Detect which cell encompasses the target text, then output its [x, y] center coordinate. 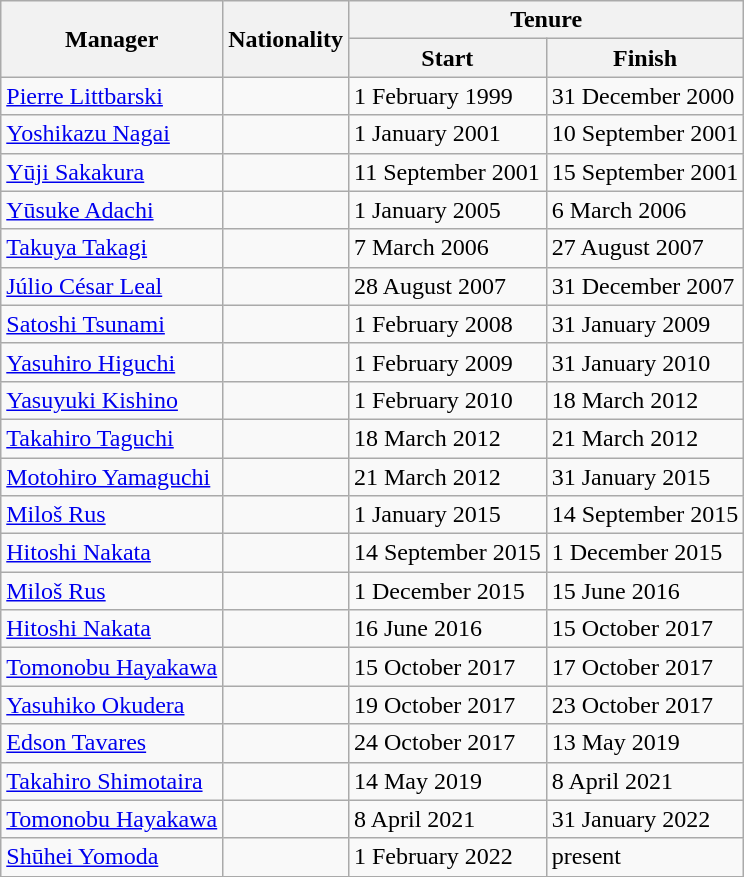
Yūsuke Adachi [112, 210]
1 February 2022 [447, 857]
7 March 2006 [447, 248]
16 June 2016 [447, 629]
Motohiro Yamaguchi [112, 477]
27 August 2007 [645, 248]
Yasuhiko Okudera [112, 705]
Takuya Takagi [112, 248]
Satoshi Tsunami [112, 324]
31 December 2000 [645, 96]
31 January 2022 [645, 819]
Finish [645, 58]
19 October 2017 [447, 705]
Tenure [546, 20]
Start [447, 58]
1 January 2005 [447, 210]
1 February 2008 [447, 324]
1 January 2001 [447, 134]
Yasuhiro Higuchi [112, 362]
Yūji Sakakura [112, 172]
Nationality [286, 39]
Manager [112, 39]
Edson Tavares [112, 743]
31 January 2015 [645, 477]
14 May 2019 [447, 781]
15 September 2001 [645, 172]
1 January 2015 [447, 515]
31 December 2007 [645, 286]
Júlio César Leal [112, 286]
1 February 2010 [447, 400]
Yoshikazu Nagai [112, 134]
10 September 2001 [645, 134]
15 June 2016 [645, 591]
23 October 2017 [645, 705]
17 October 2017 [645, 667]
1 February 1999 [447, 96]
31 January 2009 [645, 324]
Takahiro Taguchi [112, 438]
Takahiro Shimotaira [112, 781]
13 May 2019 [645, 743]
Shūhei Yomoda [112, 857]
present [645, 857]
11 September 2001 [447, 172]
1 February 2009 [447, 362]
Yasuyuki Kishino [112, 400]
6 March 2006 [645, 210]
Pierre Littbarski [112, 96]
24 October 2017 [447, 743]
28 August 2007 [447, 286]
31 January 2010 [645, 362]
